Capture the cell that displays the provided text and extract its [X, Y] central coordinate. 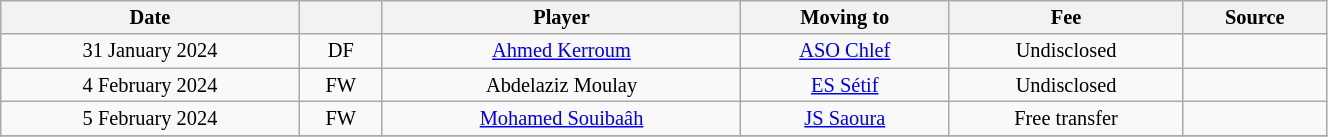
ASO Chlef [845, 51]
Source [1254, 17]
JS Saoura [845, 118]
Fee [1066, 17]
5 February 2024 [150, 118]
Moving to [845, 17]
4 February 2024 [150, 85]
Free transfer [1066, 118]
DF [340, 51]
Abdelaziz Moulay [561, 85]
ES Sétif [845, 85]
31 January 2024 [150, 51]
Date [150, 17]
Ahmed Kerroum [561, 51]
Mohamed Souibaâh [561, 118]
Player [561, 17]
